Locate the cell with the specified text and output its (x, y) center coordinate. 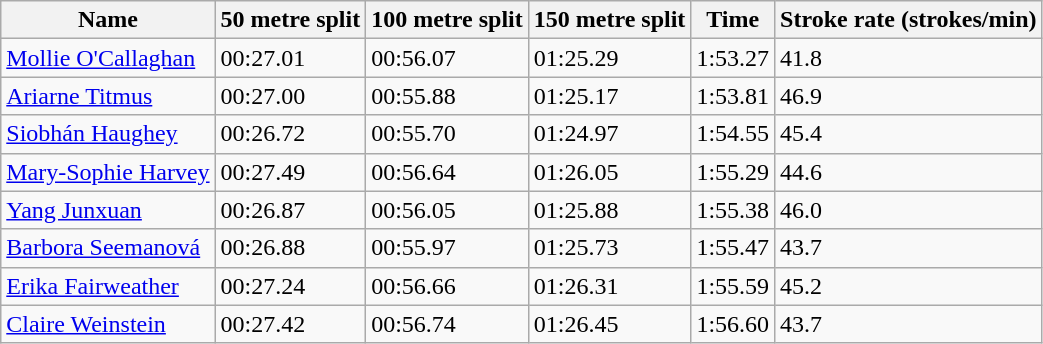
01:25.88 (610, 210)
01:25.29 (610, 58)
150 metre split (610, 20)
100 metre split (448, 20)
00:56.05 (448, 210)
Mollie O'Callaghan (108, 58)
01:26.45 (610, 324)
00:56.74 (448, 324)
Erika Fairweather (108, 286)
1:55.59 (733, 286)
01:25.17 (610, 96)
00:27.42 (290, 324)
01:25.73 (610, 248)
41.8 (908, 58)
Stroke rate (strokes/min) (908, 20)
46.0 (908, 210)
1:55.29 (733, 172)
1:54.55 (733, 134)
1:55.47 (733, 248)
00:56.64 (448, 172)
00:26.88 (290, 248)
Barbora Seemanová (108, 248)
45.2 (908, 286)
Time (733, 20)
00:26.87 (290, 210)
46.9 (908, 96)
00:27.00 (290, 96)
00:55.97 (448, 248)
50 metre split (290, 20)
Claire Weinstein (108, 324)
44.6 (908, 172)
1:53.27 (733, 58)
00:27.24 (290, 286)
Ariarne Titmus (108, 96)
00:55.70 (448, 134)
Mary-Sophie Harvey (108, 172)
45.4 (908, 134)
00:26.72 (290, 134)
1:55.38 (733, 210)
01:26.05 (610, 172)
01:26.31 (610, 286)
Yang Junxuan (108, 210)
00:27.49 (290, 172)
Siobhán Haughey (108, 134)
01:24.97 (610, 134)
Name (108, 20)
00:56.66 (448, 286)
00:56.07 (448, 58)
1:56.60 (733, 324)
00:55.88 (448, 96)
00:27.01 (290, 58)
1:53.81 (733, 96)
